Output the [X, Y] coordinate of the center of the cell containing the given text.  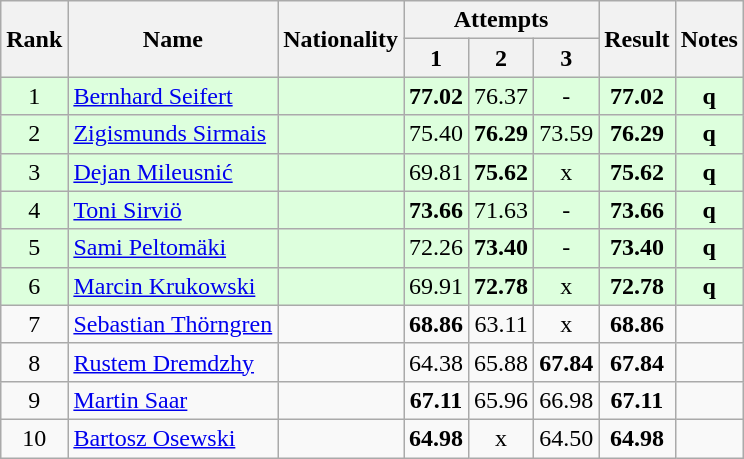
71.63 [502, 210]
76.37 [502, 96]
Martin Saar [173, 400]
7 [34, 324]
66.98 [566, 400]
65.88 [502, 362]
Marcin Krukowski [173, 286]
4 [34, 210]
Nationality [341, 39]
69.81 [436, 172]
Bernhard Seifert [173, 96]
Toni Sirviö [173, 210]
65.96 [502, 400]
72.26 [436, 248]
73.59 [566, 134]
Rustem Dremdzhy [173, 362]
63.11 [502, 324]
5 [34, 248]
64.38 [436, 362]
8 [34, 362]
Result [637, 39]
64.50 [566, 438]
69.91 [436, 286]
Sami Peltomäki [173, 248]
75.40 [436, 134]
Zigismunds Sirmais [173, 134]
9 [34, 400]
Sebastian Thörngren [173, 324]
Name [173, 39]
Bartosz Osewski [173, 438]
Attempts [502, 20]
Notes [709, 39]
Dejan Mileusnić [173, 172]
10 [34, 438]
6 [34, 286]
Rank [34, 39]
